Scan for the cell matching the given text and deliver its (x, y) coordinate at center. 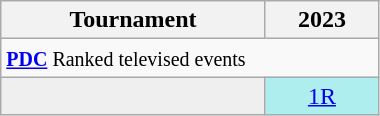
2023 (322, 20)
1R (322, 96)
Tournament (134, 20)
PDC Ranked televised events (190, 58)
